Return [x, y] of the center of cell containing provided text 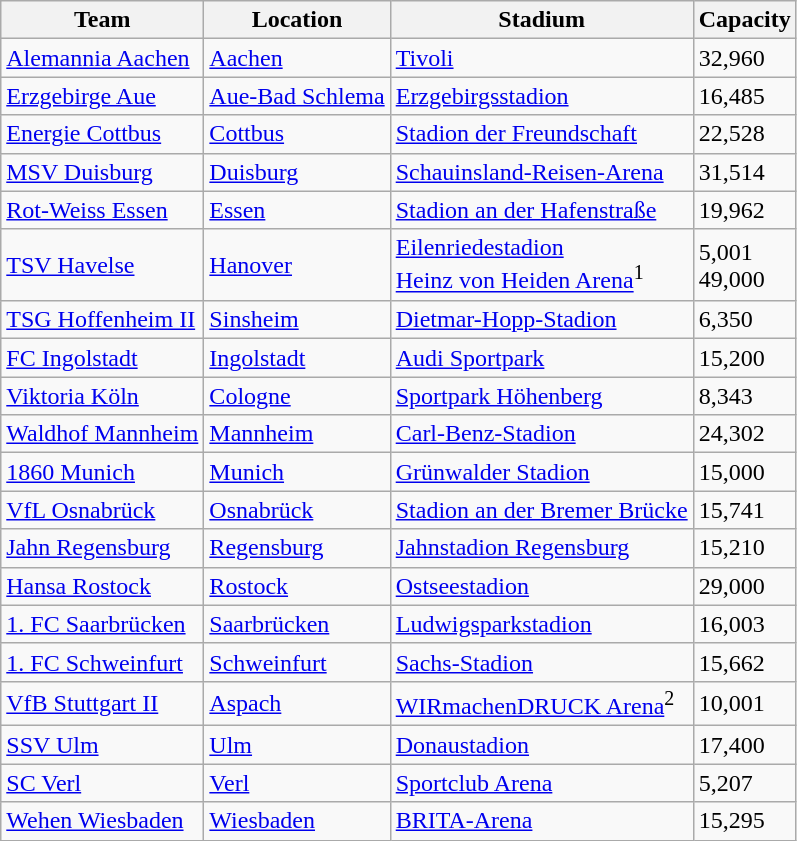
Essen [297, 210]
16,003 [744, 624]
Energie Cottbus [102, 134]
Saarbrücken [297, 624]
10,001 [744, 704]
Stadium [542, 20]
Tivoli [542, 58]
8,343 [744, 396]
Grünwalder Stadion [542, 472]
Ingolstadt [297, 358]
Erzgebirgsstadion [542, 96]
15,741 [744, 510]
TSG Hoffenheim II [102, 320]
Donaustadion [542, 745]
Waldhof Mannheim [102, 434]
19,962 [744, 210]
Verl [297, 783]
Ludwigsparkstadion [542, 624]
Munich [297, 472]
15,210 [744, 548]
BRITA-Arena [542, 821]
22,528 [744, 134]
Carl-Benz-Stadion [542, 434]
VfL Osnabrück [102, 510]
SC Verl [102, 783]
Audi Sportpark [542, 358]
Viktoria Köln [102, 396]
24,302 [744, 434]
MSV Duisburg [102, 172]
Sinsheim [297, 320]
Aspach [297, 704]
Aue-Bad Schlema [297, 96]
Stadion an der Bremer Brücke [542, 510]
29,000 [744, 586]
Mannheim [297, 434]
Stadion der Freundschaft [542, 134]
15,662 [744, 662]
31,514 [744, 172]
17,400 [744, 745]
1860 Munich [102, 472]
Osnabrück [297, 510]
16,485 [744, 96]
1. FC Schweinfurt [102, 662]
Location [297, 20]
Erzgebirge Aue [102, 96]
Wiesbaden [297, 821]
Rot-Weiss Essen [102, 210]
1. FC Saarbrücken [102, 624]
15,000 [744, 472]
Wehen Wiesbaden [102, 821]
5,00149,000 [744, 265]
Ulm [297, 745]
Duisburg [297, 172]
Sportpark Höhenberg [542, 396]
Dietmar-Hopp-Stadion [542, 320]
Capacity [744, 20]
Sportclub Arena [542, 783]
Stadion an der Hafenstraße [542, 210]
Regensburg [297, 548]
Hansa Rostock [102, 586]
Sachs-Stadion [542, 662]
5,207 [744, 783]
Schauinsland-Reisen-Arena [542, 172]
15,200 [744, 358]
TSV Havelse [102, 265]
Cologne [297, 396]
Rostock [297, 586]
6,350 [744, 320]
Team [102, 20]
Schweinfurt [297, 662]
Cottbus [297, 134]
SSV Ulm [102, 745]
Jahnstadion Regensburg [542, 548]
FC Ingolstadt [102, 358]
WIRmachenDRUCK Arena2 [542, 704]
Alemannia Aachen [102, 58]
Aachen [297, 58]
15,295 [744, 821]
EilenriedestadionHeinz von Heiden Arena1 [542, 265]
32,960 [744, 58]
Ostseestadion [542, 586]
Hanover [297, 265]
Jahn Regensburg [102, 548]
VfB Stuttgart II [102, 704]
